Extract the (X, Y) coordinate from the center of the cell holding the provided text.  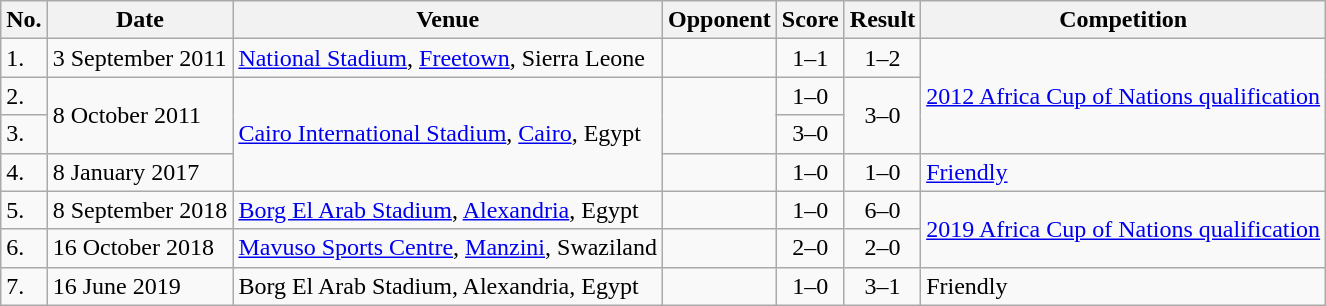
Competition (1124, 20)
1–1 (810, 58)
6–0 (882, 210)
Venue (448, 20)
2. (24, 96)
Cairo International Stadium, Cairo, Egypt (448, 134)
16 June 2019 (140, 286)
Mavuso Sports Centre, Manzini, Swaziland (448, 248)
Opponent (720, 20)
3. (24, 134)
2019 Africa Cup of Nations qualification (1124, 229)
8 September 2018 (140, 210)
4. (24, 172)
1. (24, 58)
5. (24, 210)
Score (810, 20)
3 September 2011 (140, 58)
7. (24, 286)
6. (24, 248)
Date (140, 20)
No. (24, 20)
1–2 (882, 58)
Result (882, 20)
National Stadium, Freetown, Sierra Leone (448, 58)
2012 Africa Cup of Nations qualification (1124, 96)
8 October 2011 (140, 115)
16 October 2018 (140, 248)
8 January 2017 (140, 172)
3–1 (882, 286)
